Extract the (X, Y) coordinate from the center of the cell holding the provided text.  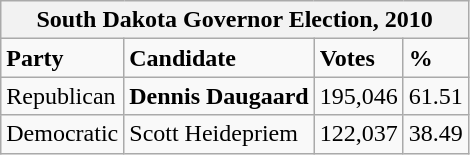
Scott Heidepriem (219, 134)
Democratic (62, 134)
% (436, 58)
Candidate (219, 58)
38.49 (436, 134)
Party (62, 58)
Votes (358, 58)
195,046 (358, 96)
South Dakota Governor Election, 2010 (235, 20)
122,037 (358, 134)
Dennis Daugaard (219, 96)
61.51 (436, 96)
Republican (62, 96)
